Pinpoint the cell where the given text exists, returning its (x, y) midpoint coordinate. 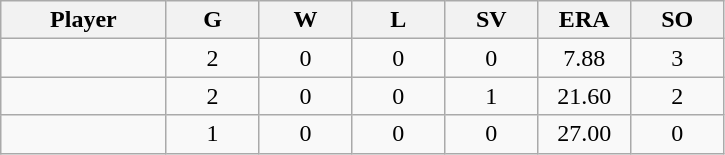
SV (492, 20)
7.88 (584, 58)
W (306, 20)
ERA (584, 20)
SO (678, 20)
G (212, 20)
27.00 (584, 134)
3 (678, 58)
21.60 (584, 96)
L (398, 20)
Player (84, 20)
